Detect which cell encompasses the target text, then output its (X, Y) center coordinate. 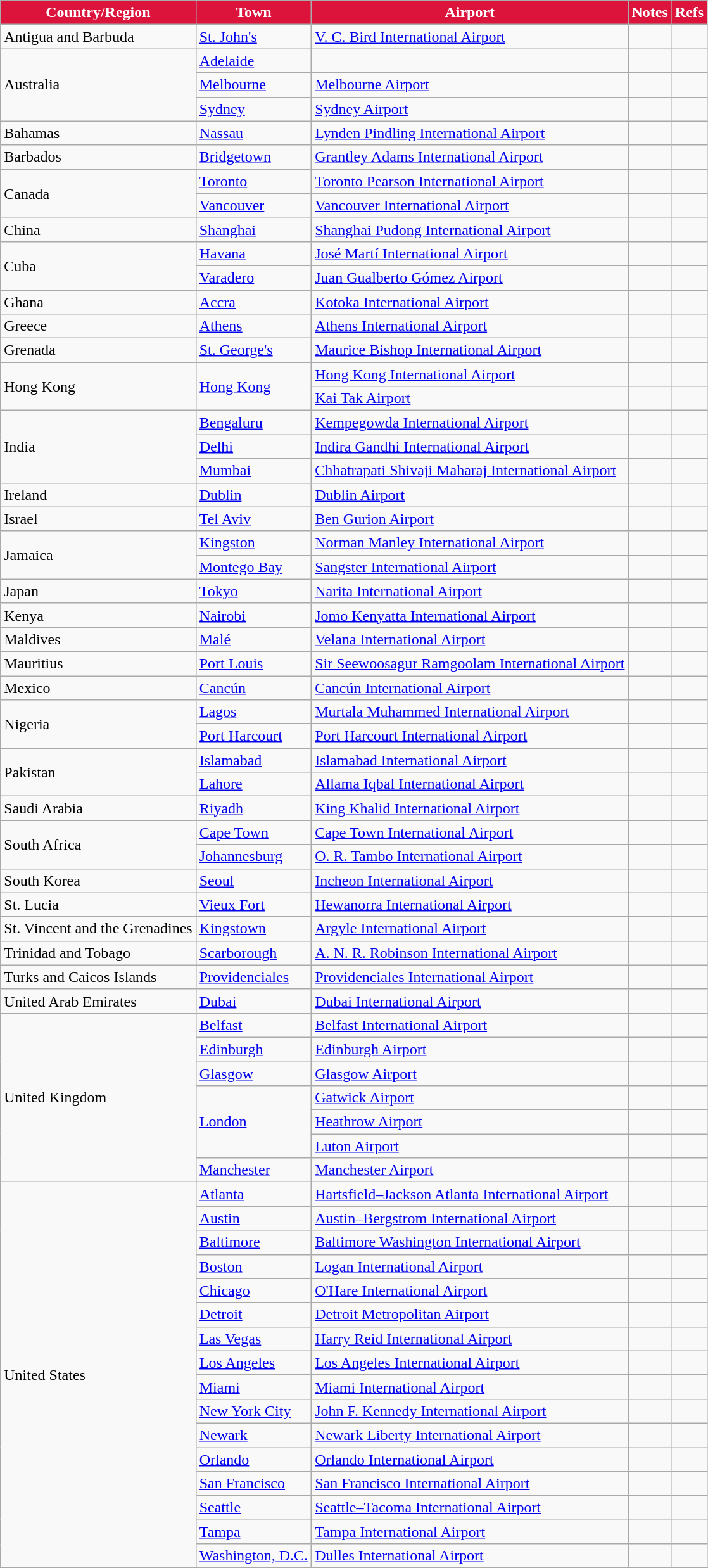
Logan International Airport (470, 1266)
Nassau (253, 133)
Shanghai (253, 229)
Dulles International Airport (470, 1556)
Shanghai Pudong International Airport (470, 229)
Grantley Adams International Airport (470, 157)
Ireland (98, 495)
San Francisco (253, 1484)
Kai Tak Airport (470, 398)
Dublin Airport (470, 495)
Refs (689, 13)
Sir Seewoosagur Ramgoolam International Airport (470, 663)
Austin–Bergstrom International Airport (470, 1218)
Riyadh (253, 808)
Newark Liberty International Airport (470, 1435)
Los Angeles International Airport (470, 1363)
Miami (253, 1387)
Japan (98, 591)
Manchester Airport (470, 1170)
Islamabad (253, 760)
Dublin (253, 495)
Las Vegas (253, 1339)
Turks and Caicos Islands (98, 977)
United Kingdom (98, 1097)
Seoul (253, 881)
Velana International Airport (470, 639)
Glasgow Airport (470, 1074)
Baltimore (253, 1242)
Juan Gualberto Gómez Airport (470, 277)
Malé (253, 639)
John F. Kennedy International Airport (470, 1411)
United States (98, 1375)
Seattle–Tacoma International Airport (470, 1508)
Town (253, 13)
Lahore (253, 784)
St. George's (253, 350)
Kotoka International Airport (470, 302)
Vancouver International Airport (470, 205)
Toronto Pearson International Airport (470, 181)
Mumbai (253, 471)
Vieux Fort (253, 905)
Sydney Airport (470, 109)
Canada (98, 193)
Israel (98, 519)
Manchester (253, 1170)
Tokyo (253, 591)
Sangster International Airport (470, 567)
Port Harcourt (253, 736)
Montego Bay (253, 567)
Detroit (253, 1315)
Hewanorra International Airport (470, 905)
Heathrow Airport (470, 1122)
Allama Iqbal International Airport (470, 784)
Port Harcourt International Airport (470, 736)
St. Lucia (98, 905)
Narita International Airport (470, 591)
Indira Gandhi International Airport (470, 447)
Orlando International Airport (470, 1459)
Edinburgh (253, 1049)
Toronto (253, 181)
South Africa (98, 845)
Belfast International Airport (470, 1025)
Bridgetown (253, 157)
Melbourne (253, 85)
Scarborough (253, 953)
Argyle International Airport (470, 929)
Ben Gurion Airport (470, 519)
Athens (253, 326)
King Khalid International Airport (470, 808)
St. John's (253, 37)
Australia (98, 85)
Nigeria (98, 724)
O. R. Tambo International Airport (470, 857)
Saudi Arabia (98, 808)
Hong Kong International Airport (470, 374)
Jomo Kenyatta International Airport (470, 615)
Lagos (253, 712)
United Arab Emirates (98, 1001)
Tampa International Airport (470, 1532)
Delhi (253, 447)
Cape Town International Airport (470, 832)
London (253, 1122)
Washington, D.C. (253, 1556)
San Francisco International Airport (470, 1484)
Nairobi (253, 615)
Hartsfield–Jackson Atlanta International Airport (470, 1194)
Havana (253, 253)
Pakistan (98, 772)
Providenciales International Airport (470, 977)
Newark (253, 1435)
Trinidad and Tobago (98, 953)
Notes (650, 13)
Luton Airport (470, 1146)
Murtala Muhammed International Airport (470, 712)
Bahamas (98, 133)
Kingstown (253, 929)
Mauritius (98, 663)
Edinburgh Airport (470, 1049)
Tel Aviv (253, 519)
Glasgow (253, 1074)
Accra (253, 302)
Grenada (98, 350)
New York City (253, 1411)
Bengaluru (253, 423)
Lynden Pindling International Airport (470, 133)
Cape Town (253, 832)
China (98, 229)
Islamabad International Airport (470, 760)
Jamaica (98, 555)
Gatwick Airport (470, 1098)
Johannesburg (253, 857)
Detroit Metropolitan Airport (470, 1315)
Chhatrapati Shivaji Maharaj International Airport (470, 471)
India (98, 447)
Kingston (253, 543)
Ghana (98, 302)
Incheon International Airport (470, 881)
Athens International Airport (470, 326)
Atlanta (253, 1194)
Antigua and Barbuda (98, 37)
Providenciales (253, 977)
Chicago (253, 1291)
Greece (98, 326)
St. Vincent and the Grenadines (98, 929)
Mexico (98, 687)
Port Louis (253, 663)
Maldives (98, 639)
Belfast (253, 1025)
Miami International Airport (470, 1387)
Cuba (98, 265)
Los Angeles (253, 1363)
Harry Reid International Airport (470, 1339)
Adelaide (253, 61)
Austin (253, 1218)
Vancouver (253, 205)
Maurice Bishop International Airport (470, 350)
A. N. R. Robinson International Airport (470, 953)
Baltimore Washington International Airport (470, 1242)
O'Hare International Airport (470, 1291)
Melbourne Airport (470, 85)
Kempegowda International Airport (470, 423)
Barbados (98, 157)
Seattle (253, 1508)
South Korea (98, 881)
Cancún International Airport (470, 687)
Norman Manley International Airport (470, 543)
Cancún (253, 687)
Country/Region (98, 13)
Varadero (253, 277)
V. C. Bird International Airport (470, 37)
José Martí International Airport (470, 253)
Orlando (253, 1459)
Sydney (253, 109)
Kenya (98, 615)
Dubai International Airport (470, 1001)
Airport (470, 13)
Tampa (253, 1532)
Dubai (253, 1001)
Boston (253, 1266)
